Return the [X, Y] coordinate for the center point of the cell that contains the specified text.  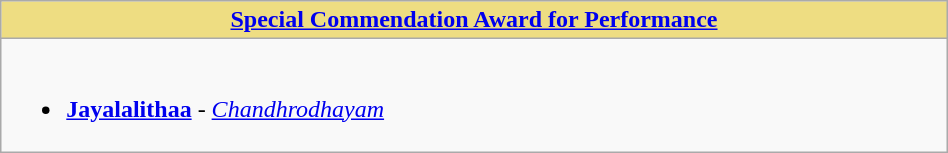
Jayalalithaa - Chandhrodhayam [474, 96]
Special Commendation Award for Performance [474, 20]
